Determine the [X, Y] coordinate at the center of the cell enclosing the given text.  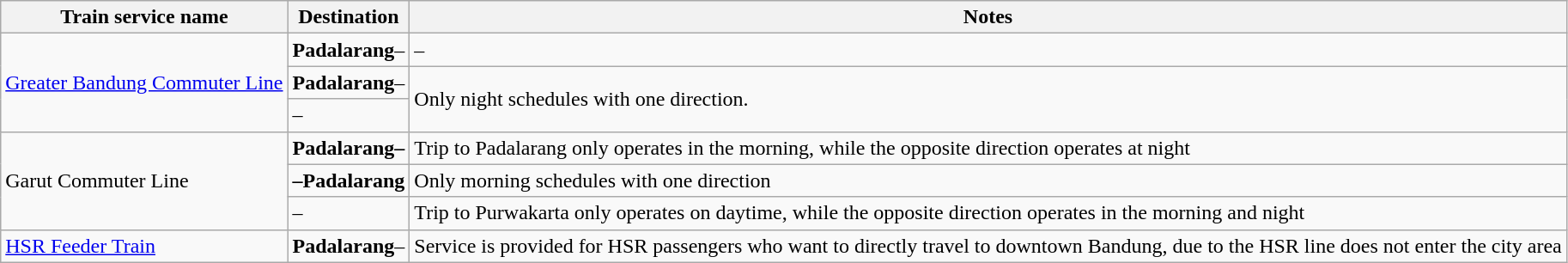
Garut Commuter Line [144, 180]
HSR Feeder Train [144, 246]
Train service name [144, 17]
Only morning schedules with one direction [988, 180]
Trip to Padalarang only operates in the morning, while the opposite direction operates at night [988, 148]
Service is provided for HSR passengers who want to directly travel to downtown Bandung, due to the HSR line does not enter the city area [988, 246]
Notes [988, 17]
Trip to Purwakarta only operates on daytime, while the opposite direction operates in the morning and night [988, 213]
Greater Bandung Commuter Line [144, 83]
Only night schedules with one direction. [988, 99]
–Padalarang [349, 180]
Destination [349, 17]
